Find where the given text appears and provide that cell's center as [x, y] coordinate. 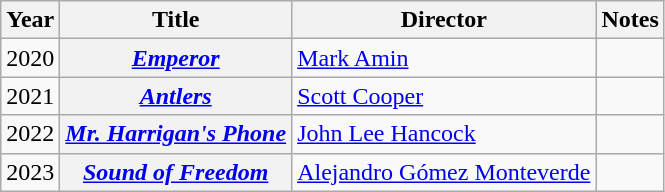
John Lee Hancock [444, 134]
Mr. Harrigan's Phone [176, 134]
2022 [30, 134]
Scott Cooper [444, 96]
2021 [30, 96]
Sound of Freedom [176, 172]
Notes [630, 20]
Alejandro Gómez Monteverde [444, 172]
Emperor [176, 58]
Antlers [176, 96]
2020 [30, 58]
Title [176, 20]
Year [30, 20]
2023 [30, 172]
Director [444, 20]
Mark Amin [444, 58]
